Determine the (X, Y) coordinate at the center of the cell enclosing the given text.  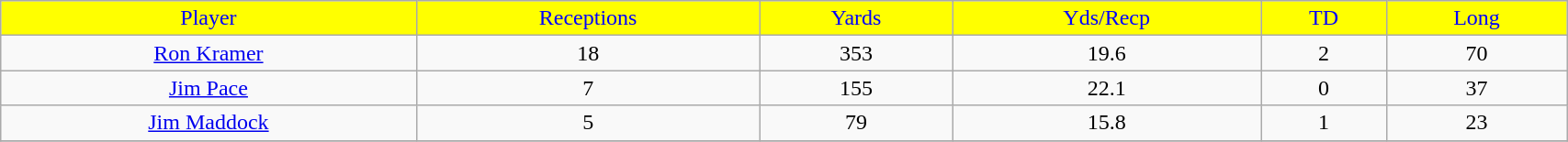
15.8 (1107, 123)
22.1 (1107, 88)
7 (588, 88)
353 (856, 53)
0 (1325, 88)
Yds/Recp (1107, 18)
70 (1476, 53)
23 (1476, 123)
5 (588, 123)
79 (856, 123)
Yards (856, 18)
Receptions (588, 18)
TD (1325, 18)
2 (1325, 53)
Jim Maddock (209, 123)
155 (856, 88)
Long (1476, 18)
Ron Kramer (209, 53)
Jim Pace (209, 88)
1 (1325, 123)
19.6 (1107, 53)
Player (209, 18)
18 (588, 53)
37 (1476, 88)
